Find where the given text appears and provide that cell's center as (x, y) coordinate. 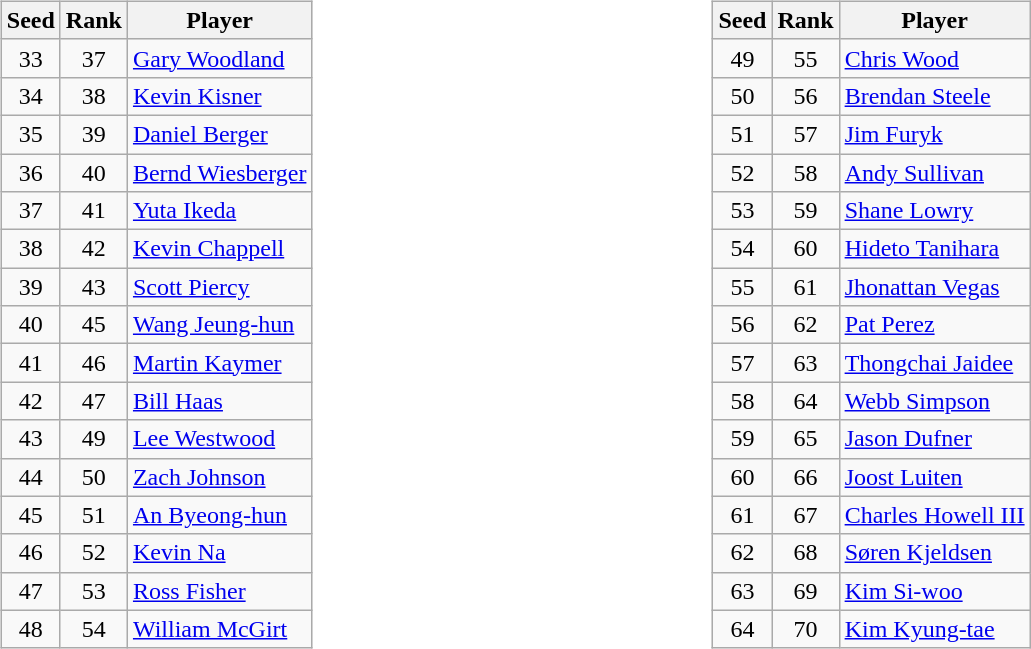
Bernd Wiesberger (219, 173)
Søren Kjeldsen (934, 553)
48 (30, 629)
65 (806, 439)
Kevin Kisner (219, 96)
Andy Sullivan (934, 173)
44 (30, 477)
William McGirt (219, 629)
34 (30, 96)
Lee Westwood (219, 439)
Chris Wood (934, 58)
Ross Fisher (219, 591)
Martin Kaymer (219, 363)
35 (30, 134)
Hideto Tanihara (934, 249)
Kevin Na (219, 553)
Kim Si-woo (934, 591)
Wang Jeung-hun (219, 325)
69 (806, 591)
Pat Perez (934, 325)
Gary Woodland (219, 58)
Yuta Ikeda (219, 211)
Jim Furyk (934, 134)
Kevin Chappell (219, 249)
Joost Luiten (934, 477)
Daniel Berger (219, 134)
Jhonattan Vegas (934, 287)
Thongchai Jaidee (934, 363)
70 (806, 629)
An Byeong-hun (219, 515)
Bill Haas (219, 401)
Shane Lowry (934, 211)
Jason Dufner (934, 439)
Webb Simpson (934, 401)
33 (30, 58)
Brendan Steele (934, 96)
36 (30, 173)
Zach Johnson (219, 477)
68 (806, 553)
Kim Kyung-tae (934, 629)
Scott Piercy (219, 287)
Charles Howell III (934, 515)
67 (806, 515)
66 (806, 477)
